Return the (X, Y) coordinate for the center point of the cell that contains the specified text.  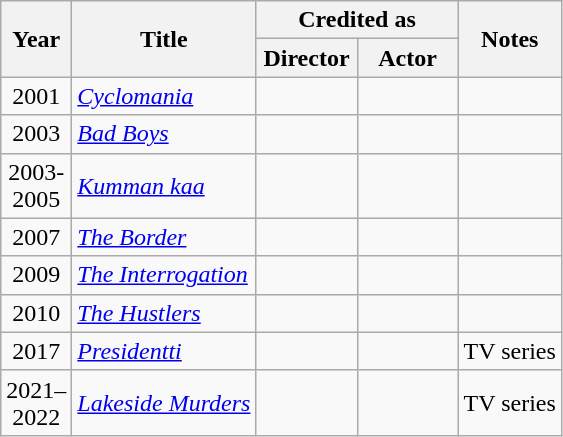
Notes (510, 39)
The Hustlers (164, 313)
2009 (36, 275)
2007 (36, 237)
Lakeside Murders (164, 402)
The Border (164, 237)
2017 (36, 351)
The Interrogation (164, 275)
2010 (36, 313)
Director (306, 58)
Credited as (357, 20)
Presidentti (164, 351)
Bad Boys (164, 134)
2003 (36, 134)
Kumman kaa (164, 186)
2003-2005 (36, 186)
Actor (408, 58)
2001 (36, 96)
2021–2022 (36, 402)
Cyclomania (164, 96)
Year (36, 39)
Title (164, 39)
